Capture the cell that displays the provided text and extract its [x, y] central coordinate. 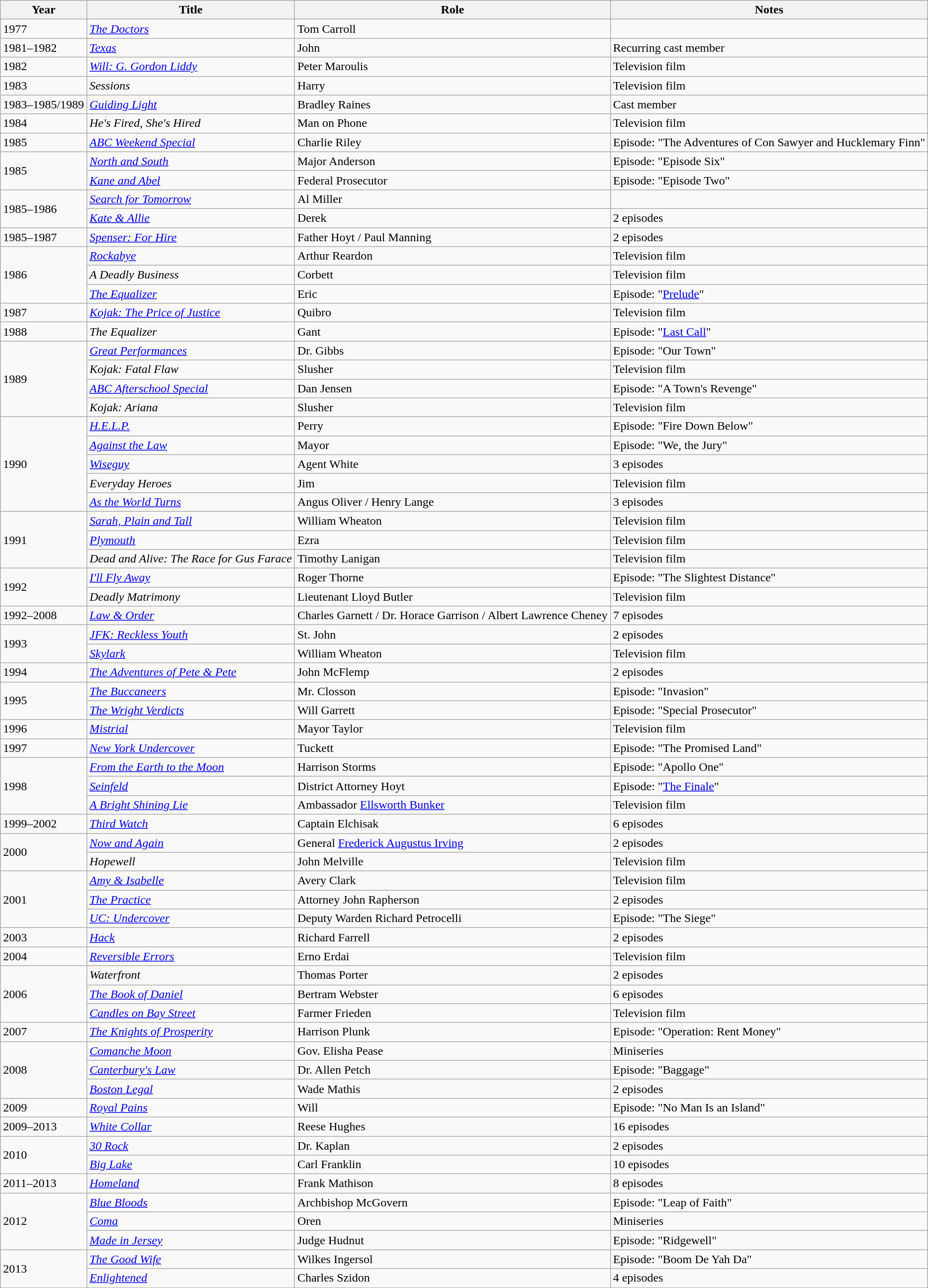
Farmer Frieden [453, 1013]
Harry [453, 86]
Made in Jersey [190, 1240]
Federal Prosecutor [453, 180]
ABC Weekend Special [190, 142]
John McFlemp [453, 672]
1991 [44, 540]
Wiseguy [190, 464]
Episode: "The Finale" [769, 786]
Texas [190, 48]
Dr. Kaplan [453, 1145]
Oren [453, 1221]
2004 [44, 956]
Hack [190, 937]
Kate & Allie [190, 218]
1994 [44, 672]
Ezra [453, 540]
Deadly Matrimony [190, 597]
Notes [769, 10]
4 episodes [769, 1278]
Dead and Alive: The Race for Gus Farace [190, 559]
Dan Jensen [453, 388]
Episode: "Last Call" [769, 332]
John Melville [453, 862]
Episode: "Episode Two" [769, 180]
Candles on Bay Street [190, 1013]
2008 [44, 1070]
St. John [453, 635]
1998 [44, 786]
Mr. Closson [453, 691]
1992 [44, 587]
Kojak: The Price of Justice [190, 313]
Kane and Abel [190, 180]
Boston Legal [190, 1089]
Gant [453, 332]
1981–1982 [44, 48]
30 Rock [190, 1145]
Lieutenant Lloyd Butler [453, 597]
Episode: "A Town's Revenge" [769, 388]
White Collar [190, 1126]
Now and Again [190, 843]
Mayor [453, 445]
Skylark [190, 653]
Richard Farrell [453, 937]
Episode: "We, the Jury" [769, 445]
Seinfeld [190, 786]
The Good Wife [190, 1259]
1983–1985/1989 [44, 104]
Wade Mathis [453, 1089]
Cast member [769, 104]
1999–2002 [44, 824]
Tom Carroll [453, 29]
Episode: "Boom De Yah Da" [769, 1259]
Episode: "Fire Down Below" [769, 426]
1986 [44, 275]
2010 [44, 1155]
2003 [44, 937]
16 episodes [769, 1126]
Timothy Lanigan [453, 559]
Thomas Porter [453, 975]
1993 [44, 644]
2013 [44, 1269]
The Wright Verdicts [190, 710]
Episode: "The Promised Land" [769, 748]
1984 [44, 123]
Tuckett [453, 748]
Spenser: For Hire [190, 237]
1992–2008 [44, 616]
2000 [44, 852]
From the Earth to the Moon [190, 767]
1996 [44, 729]
Charles Szidon [453, 1278]
Derek [453, 218]
2012 [44, 1221]
Episode: "Our Town" [769, 351]
1989 [44, 379]
Title [190, 10]
District Attorney Hoyt [453, 786]
1997 [44, 748]
Episode: "Prelude" [769, 294]
A Bright Shining Lie [190, 805]
Episode: "Ridgewell" [769, 1240]
2011–2013 [44, 1184]
Episode: "No Man Is an Island" [769, 1107]
Corbett [453, 275]
Enlightened [190, 1278]
Third Watch [190, 824]
Plymouth [190, 540]
Dr. Allen Petch [453, 1070]
Everyday Heroes [190, 483]
Carl Franklin [453, 1165]
Search for Tomorrow [190, 199]
8 episodes [769, 1184]
North and South [190, 161]
1977 [44, 29]
Big Lake [190, 1165]
Quibro [453, 313]
Episode: "Operation: Rent Money" [769, 1032]
Role [453, 10]
Father Hoyt / Paul Manning [453, 237]
Episode: "The Slightest Distance" [769, 578]
Mayor Taylor [453, 729]
Royal Pains [190, 1107]
Dr. Gibbs [453, 351]
Angus Oliver / Henry Lange [453, 502]
Rockabye [190, 256]
Peter Maroulis [453, 67]
ABC Afterschool Special [190, 388]
Amy & Isabelle [190, 881]
Waterfront [190, 975]
Al Miller [453, 199]
Comanche Moon [190, 1051]
The Knights of Prosperity [190, 1032]
JFK: Reckless Youth [190, 635]
10 episodes [769, 1165]
Reversible Errors [190, 956]
Homeland [190, 1184]
1983 [44, 86]
Reese Hughes [453, 1126]
Blue Bloods [190, 1202]
Eric [453, 294]
Wilkes Ingersol [453, 1259]
Episode: "The Siege" [769, 919]
Episode: "Baggage" [769, 1070]
Harrison Storms [453, 767]
Law & Order [190, 616]
Attorney John Rapherson [453, 900]
2006 [44, 994]
Agent White [453, 464]
Kojak: Ariana [190, 407]
Gov. Elisha Pease [453, 1051]
Erno Erdai [453, 956]
2001 [44, 900]
1982 [44, 67]
Year [44, 10]
The Doctors [190, 29]
Episode: "The Adventures of Con Sawyer and Hucklemary Finn" [769, 142]
UC: Undercover [190, 919]
I'll Fly Away [190, 578]
2009–2013 [44, 1126]
John [453, 48]
Deputy Warden Richard Petrocelli [453, 919]
A Deadly Business [190, 275]
Major Anderson [453, 161]
Captain Elchisak [453, 824]
2007 [44, 1032]
The Adventures of Pete & Pete [190, 672]
1995 [44, 701]
Frank Mathison [453, 1184]
Episode: "Special Prosecutor" [769, 710]
Great Performances [190, 351]
Episode: "Episode Six" [769, 161]
General Frederick Augustus Irving [453, 843]
The Book of Daniel [190, 994]
Archbishop McGovern [453, 1202]
Episode: "Apollo One" [769, 767]
Episode: "Invasion" [769, 691]
1990 [44, 464]
Roger Thorne [453, 578]
1985–1986 [44, 208]
Judge Hudnut [453, 1240]
1987 [44, 313]
H.E.L.P. [190, 426]
2009 [44, 1107]
Mistrial [190, 729]
Charles Garnett / Dr. Horace Garrison / Albert Lawrence Cheney [453, 616]
Kojak: Fatal Flaw [190, 369]
Ambassador Ellsworth Bunker [453, 805]
Canterbury's Law [190, 1070]
The Buccaneers [190, 691]
Hopewell [190, 862]
Bertram Webster [453, 994]
1988 [44, 332]
New York Undercover [190, 748]
Guiding Light [190, 104]
1985–1987 [44, 237]
Sarah, Plain and Tall [190, 521]
Recurring cast member [769, 48]
Avery Clark [453, 881]
Perry [453, 426]
Will Garrett [453, 710]
Bradley Raines [453, 104]
Charlie Riley [453, 142]
The Practice [190, 900]
Against the Law [190, 445]
Harrison Plunk [453, 1032]
Episode: "Leap of Faith" [769, 1202]
Will [453, 1107]
Jim [453, 483]
Coma [190, 1221]
Will: G. Gordon Liddy [190, 67]
He's Fired, She's Hired [190, 123]
7 episodes [769, 616]
Man on Phone [453, 123]
As the World Turns [190, 502]
Sessions [190, 86]
Arthur Reardon [453, 256]
